Capture the cell that displays the provided text and extract its (x, y) central coordinate. 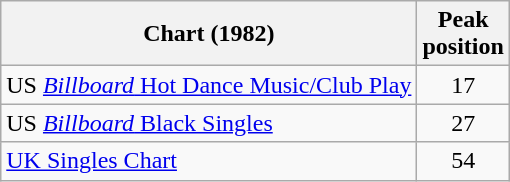
Chart (1982) (209, 34)
17 (463, 85)
54 (463, 161)
27 (463, 123)
Peakposition (463, 34)
UK Singles Chart (209, 161)
US Billboard Black Singles (209, 123)
US Billboard Hot Dance Music/Club Play (209, 85)
